Capture the cell that displays the provided text and extract its [x, y] central coordinate. 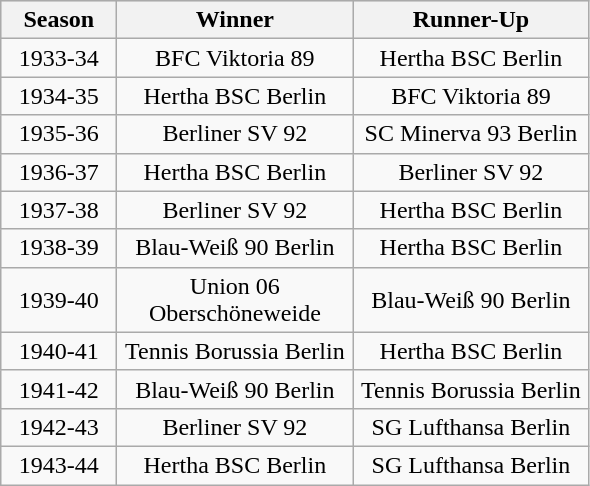
1936-37 [59, 172]
Winner [235, 20]
1939-40 [59, 300]
Runner-Up [471, 20]
1943-44 [59, 465]
1933-34 [59, 58]
1942-43 [59, 427]
SC Minerva 93 Berlin [471, 134]
1940-41 [59, 351]
Union 06 Oberschöneweide [235, 300]
Season [59, 20]
1937-38 [59, 210]
1935-36 [59, 134]
1938-39 [59, 248]
1941-42 [59, 389]
1934-35 [59, 96]
